From the cell containing the given text, extract its center point as [x, y] coordinate. 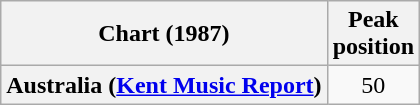
50 [373, 85]
Australia (Kent Music Report) [164, 85]
Chart (1987) [164, 34]
Peakposition [373, 34]
